Provide the [X, Y] coordinate of the cell's center where the given text is located.  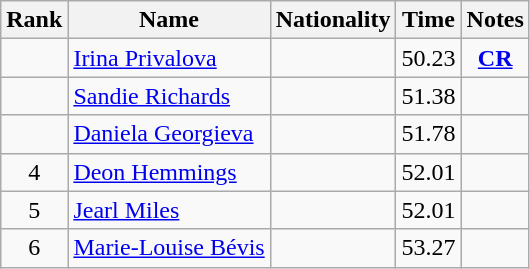
CR [495, 58]
Deon Hemmings [169, 172]
Jearl Miles [169, 210]
Marie-Louise Bévis [169, 248]
Notes [495, 20]
51.78 [428, 134]
53.27 [428, 248]
4 [34, 172]
Irina Privalova [169, 58]
Name [169, 20]
Rank [34, 20]
Daniela Georgieva [169, 134]
Time [428, 20]
5 [34, 210]
51.38 [428, 96]
6 [34, 248]
Sandie Richards [169, 96]
Nationality [333, 20]
50.23 [428, 58]
